Search for the cell housing the specified text and yield its [x, y] center coordinate. 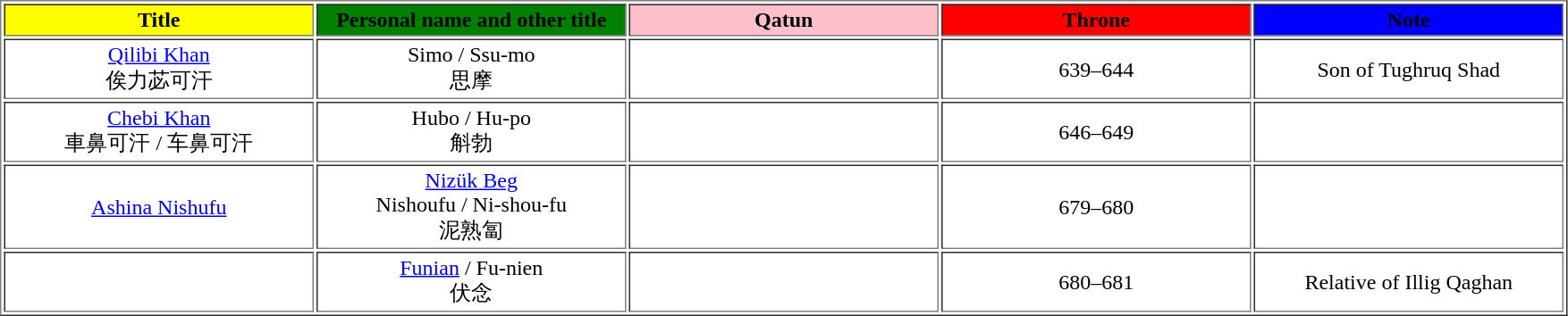
Qilibi Khan俟力苾可汗 [158, 70]
Chebi Khan車鼻可汗 / 车鼻可汗 [158, 132]
Throne [1096, 20]
Nizük BegNishoufu / Ni-shou-fu泥熟匐 [471, 206]
639–644 [1096, 70]
Title [158, 20]
679–680 [1096, 206]
Personal name and other title [471, 20]
Simo / Ssu-mo思摩 [471, 70]
Ashina Nishufu [158, 206]
Son of Tughruq Shad [1408, 70]
646–649 [1096, 132]
Qatun [784, 20]
Note [1408, 20]
Relative of Illig Qaghan [1408, 282]
680–681 [1096, 282]
Hubo / Hu-po斛勃 [471, 132]
Funian / Fu-nien伏念 [471, 282]
